Determine the (x, y) coordinate at the center of the cell enclosing the given text.  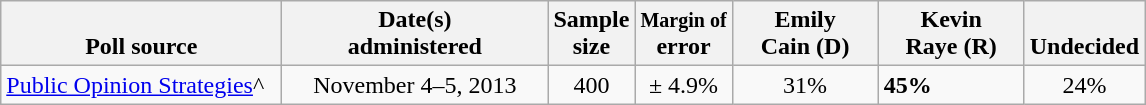
Margin oferror (684, 34)
November 4–5, 2013 (415, 85)
Poll source (142, 34)
Samplesize (592, 34)
24% (1084, 85)
Public Opinion Strategies^ (142, 85)
KevinRaye (R) (951, 34)
EmilyCain (D) (805, 34)
31% (805, 85)
± 4.9% (684, 85)
Date(s)administered (415, 34)
45% (951, 85)
400 (592, 85)
Undecided (1084, 34)
